Capture the cell that displays the provided text and extract its (X, Y) central coordinate. 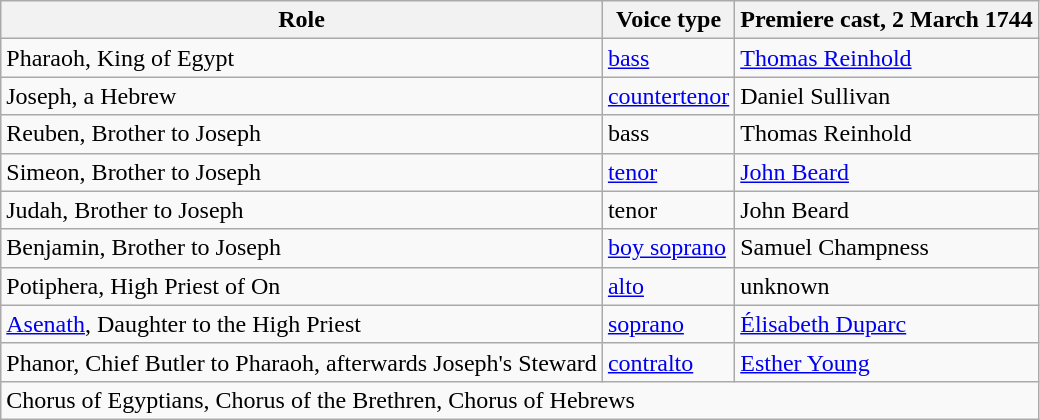
Benjamin, Brother to Joseph (302, 248)
contralto (668, 362)
Simeon, Brother to Joseph (302, 172)
Daniel Sullivan (887, 96)
countertenor (668, 96)
Asenath, Daughter to the High Priest (302, 324)
Phanor, Chief Butler to Pharaoh, afterwards Joseph's Steward (302, 362)
alto (668, 286)
Samuel Champness (887, 248)
Voice type (668, 20)
soprano (668, 324)
Chorus of Egyptians, Chorus of the Brethren, Chorus of Hebrews (520, 400)
Reuben, Brother to Joseph (302, 134)
Judah, Brother to Joseph (302, 210)
boy soprano (668, 248)
Pharaoh, King of Egypt (302, 58)
Élisabeth Duparc (887, 324)
Esther Young (887, 362)
Joseph, a Hebrew (302, 96)
Potiphera, High Priest of On (302, 286)
unknown (887, 286)
Role (302, 20)
Premiere cast, 2 March 1744 (887, 20)
